For the text-containing cell, return its midpoint in (x, y) coordinate format. 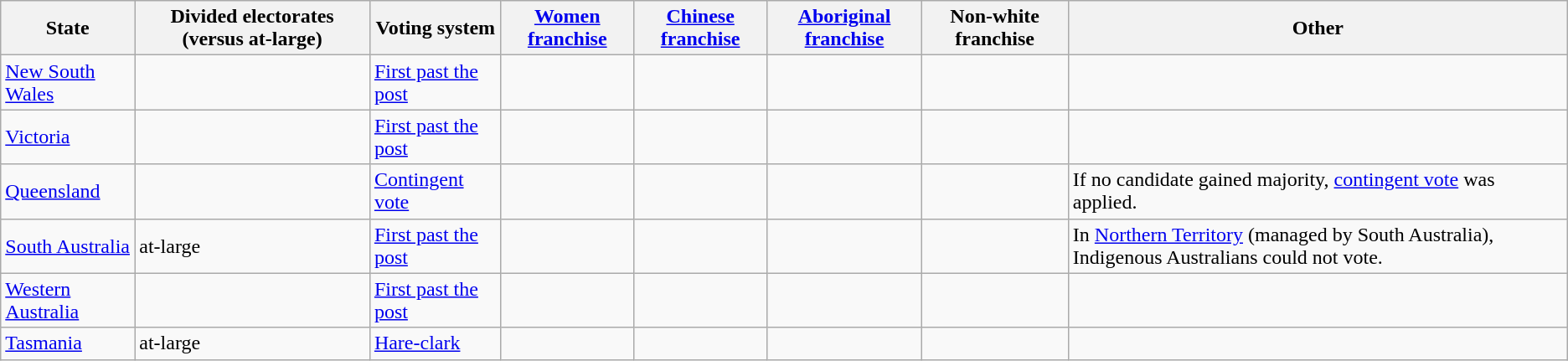
Hare-clark (436, 343)
Aboriginal franchise (844, 28)
Other (1318, 28)
Victoria (68, 137)
Chinese franchise (700, 28)
Non-white franchise (995, 28)
Voting system (436, 28)
Divided electorates (versus at-large) (253, 28)
Western Australia (68, 300)
Women franchise (567, 28)
Queensland (68, 191)
New South Wales (68, 82)
State (68, 28)
In Northern Territory (managed by South Australia), Indigenous Australians could not vote. (1318, 246)
Contingent vote (436, 191)
Tasmania (68, 343)
South Australia (68, 246)
If no candidate gained majority, contingent vote was applied. (1318, 191)
